Pinpoint the cell where the given text exists, returning its [x, y] midpoint coordinate. 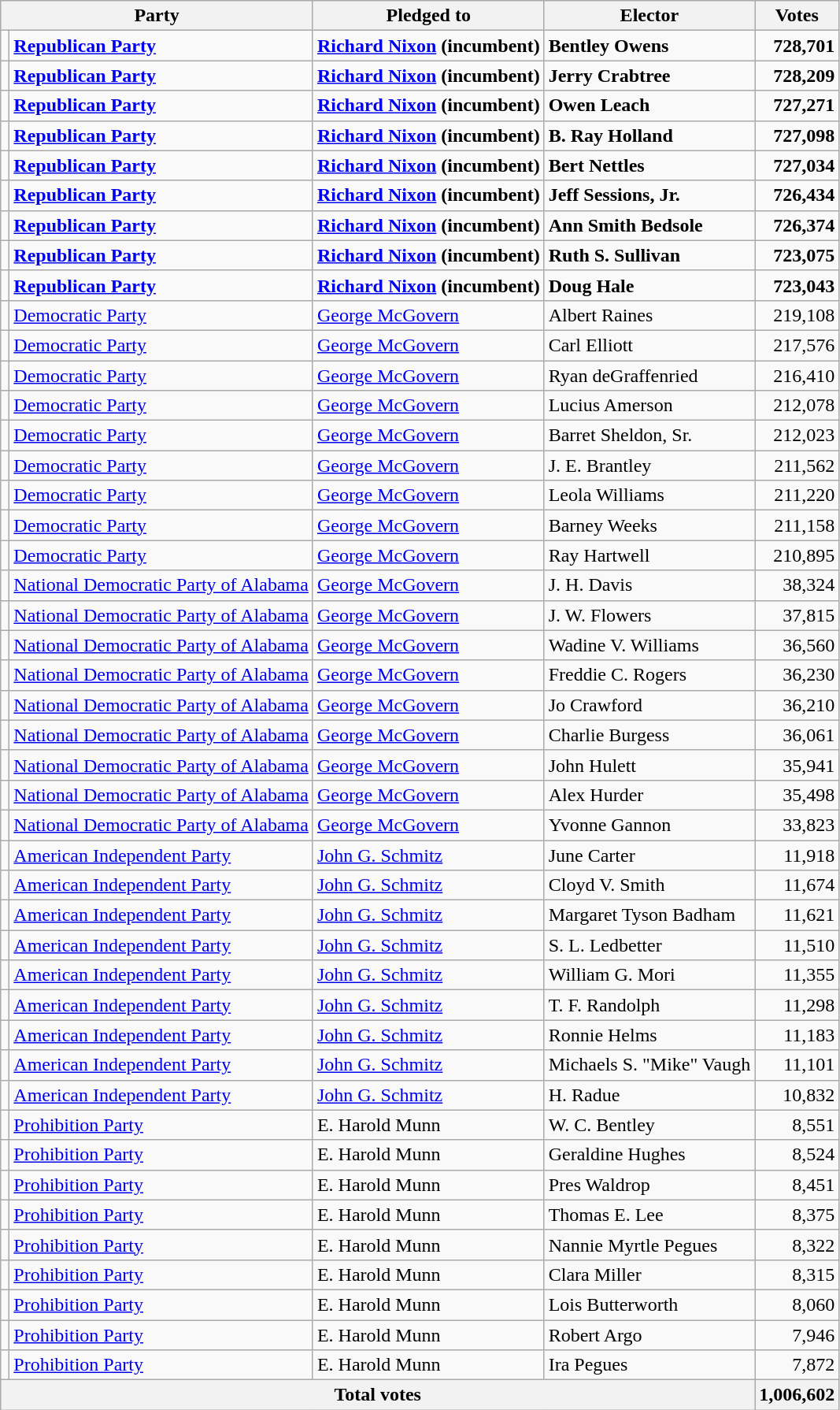
Jerry Crabtree [649, 76]
Ronnie Helms [649, 1035]
June Carter [649, 855]
723,043 [797, 285]
10,832 [797, 1095]
Charlie Burgess [649, 735]
B. Ray Holland [649, 135]
Lucius Amerson [649, 406]
8,524 [797, 1155]
Barney Weeks [649, 525]
1,006,602 [797, 1395]
Thomas E. Lee [649, 1215]
Margaret Tyson Badham [649, 915]
727,098 [797, 135]
H. Radue [649, 1095]
216,410 [797, 376]
217,576 [797, 345]
J. W. Flowers [649, 615]
8,375 [797, 1215]
11,510 [797, 945]
726,374 [797, 225]
8,322 [797, 1245]
Michaels S. "Mike" Vaugh [649, 1065]
11,355 [797, 975]
T. F. Randolph [649, 1005]
211,158 [797, 525]
S. L. Ledbetter [649, 945]
Bentley Owens [649, 46]
Party [157, 16]
Ira Pegues [649, 1365]
John Hulett [649, 765]
Votes [797, 16]
212,023 [797, 436]
723,075 [797, 255]
Nannie Myrtle Pegues [649, 1245]
William G. Mori [649, 975]
8,315 [797, 1275]
Ryan deGraffenried [649, 376]
11,101 [797, 1065]
Barret Sheldon, Sr. [649, 436]
7,946 [797, 1335]
Lois Butterworth [649, 1304]
Cloyd V. Smith [649, 885]
212,078 [797, 406]
11,298 [797, 1005]
Alex Hurder [649, 795]
728,209 [797, 76]
Total votes [378, 1395]
210,895 [797, 555]
Geraldine Hughes [649, 1155]
Bert Nettles [649, 165]
Robert Argo [649, 1335]
Doug Hale [649, 285]
Yvonne Gannon [649, 825]
11,183 [797, 1035]
Ann Smith Bedsole [649, 225]
8,060 [797, 1304]
11,674 [797, 885]
36,210 [797, 705]
8,451 [797, 1185]
J. H. Davis [649, 585]
Wadine V. Williams [649, 645]
36,061 [797, 735]
J. E. Brantley [649, 466]
Owen Leach [649, 106]
Pres Waldrop [649, 1185]
Carl Elliott [649, 345]
Elector [649, 16]
36,230 [797, 675]
211,562 [797, 466]
Freddie C. Rogers [649, 675]
8,551 [797, 1125]
Pledged to [428, 16]
Clara Miller [649, 1275]
727,271 [797, 106]
Ray Hartwell [649, 555]
11,621 [797, 915]
727,034 [797, 165]
Albert Raines [649, 315]
211,220 [797, 495]
Jo Crawford [649, 705]
Ruth S. Sullivan [649, 255]
38,324 [797, 585]
W. C. Bentley [649, 1125]
219,108 [797, 315]
Leola Williams [649, 495]
726,434 [797, 195]
11,918 [797, 855]
7,872 [797, 1365]
728,701 [797, 46]
35,941 [797, 765]
37,815 [797, 615]
33,823 [797, 825]
35,498 [797, 795]
Jeff Sessions, Jr. [649, 195]
36,560 [797, 645]
